Scan for the cell matching the given text and deliver its (x, y) coordinate at center. 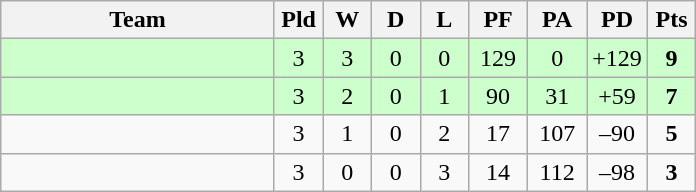
L (444, 20)
PD (618, 20)
90 (498, 96)
17 (498, 134)
31 (558, 96)
112 (558, 172)
–90 (618, 134)
Pld (298, 20)
+59 (618, 96)
+129 (618, 58)
D (396, 20)
9 (672, 58)
Team (138, 20)
PA (558, 20)
Pts (672, 20)
14 (498, 172)
W (348, 20)
129 (498, 58)
107 (558, 134)
PF (498, 20)
–98 (618, 172)
5 (672, 134)
7 (672, 96)
